Capture the cell that displays the provided text and extract its (x, y) central coordinate. 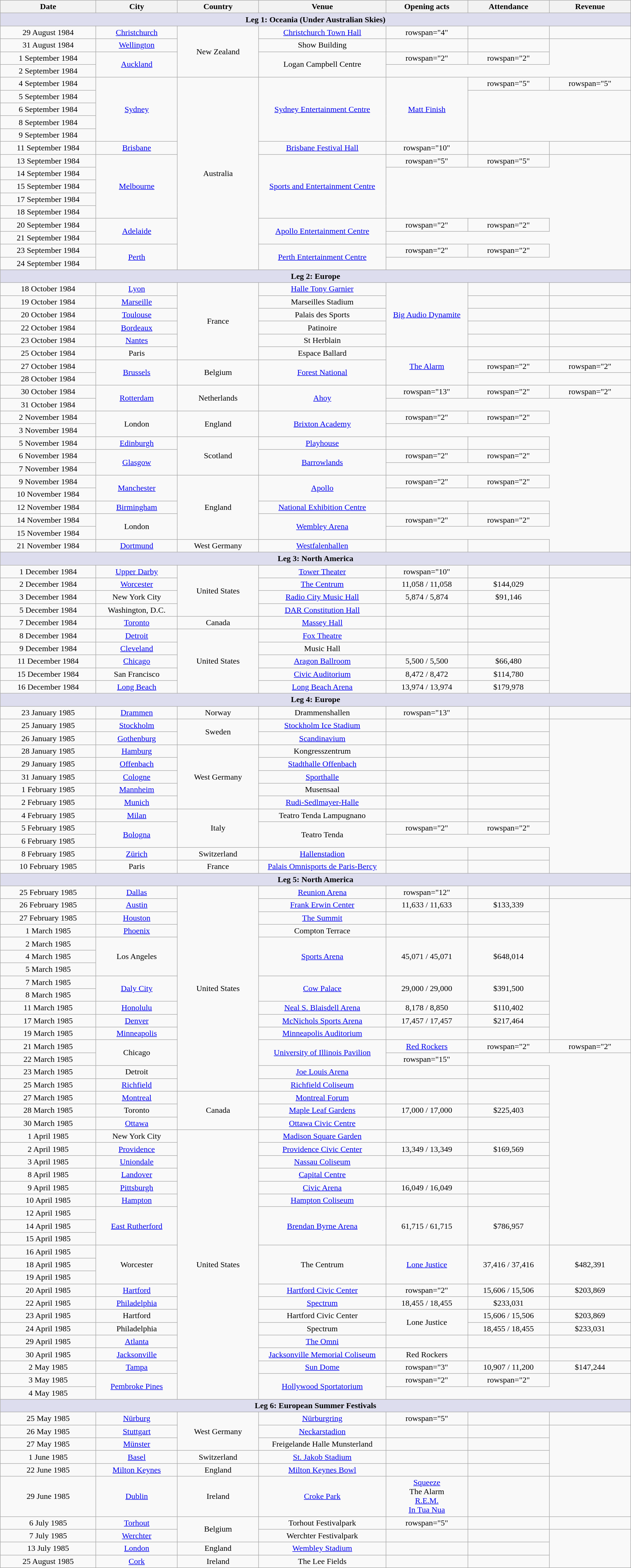
Australia (218, 173)
Leg 2: Europe (315, 276)
30 March 1985 (48, 1123)
Mannheim (137, 790)
Capital Centre (322, 1174)
Minneapolis (137, 1034)
11 September 1984 (48, 148)
18 October 1984 (48, 289)
29,000 / 29,000 (427, 989)
Massey Hall (322, 623)
Radio City Music Hall (322, 597)
Uniondale (137, 1162)
$648,014 (509, 956)
1 February 1985 (48, 790)
Ottawa Civic Centre (322, 1123)
Montreal (137, 1098)
3 November 1984 (48, 430)
21 September 1984 (48, 238)
8 March 1985 (48, 995)
$482,391 (590, 1265)
Country (218, 7)
37,416 / 37,416 (509, 1265)
20 October 1984 (48, 315)
Providence (137, 1149)
Cow Palace (322, 989)
18 September 1984 (48, 212)
7 July 1985 (48, 1536)
11,058 / 11,058 (427, 584)
Palais Omnisports de Paris-Bercy (322, 867)
17 September 1984 (48, 199)
Upper Darby (137, 572)
Teatro Tenda (322, 835)
Cleveland (137, 648)
Sun Dome (322, 1367)
Providence Civic Center (322, 1149)
Jacksonville (137, 1354)
26 May 1985 (48, 1431)
22 October 1984 (48, 327)
Attendance (509, 7)
22 June 1985 (48, 1470)
15 December 1984 (48, 674)
Scandinavium (322, 738)
8 February 1985 (48, 854)
The Alarm (427, 366)
29 January 1985 (48, 764)
Netherlands (218, 398)
Lyon (137, 289)
6 February 1985 (48, 841)
25 October 1984 (48, 353)
10,907 / 11,200 (509, 1367)
3 December 1984 (48, 597)
1 April 1985 (48, 1136)
4 September 1984 (48, 84)
Tower Theater (322, 572)
27 May 1985 (48, 1444)
Münster (137, 1444)
25 January 1985 (48, 725)
Torhout (137, 1523)
31 August 1984 (48, 45)
Dortmund (137, 546)
rowspan="15" (427, 1059)
Stockholm Ice Stadium (322, 725)
Wellington (137, 45)
Gothenburg (137, 738)
University of Illinois Pavilion (322, 1053)
30 October 1984 (48, 392)
Sydney (137, 109)
19 October 1984 (48, 302)
2 December 1984 (48, 584)
Phoenix (137, 931)
29 April 1985 (48, 1341)
Stuttgart (137, 1431)
Auckland (137, 64)
5 September 1984 (48, 96)
3 May 1985 (48, 1380)
Tampa (137, 1367)
10 April 1985 (48, 1200)
Cork (137, 1561)
Barrowlands (322, 462)
Richfield (137, 1085)
Music Hall (322, 648)
Compton Terrace (322, 931)
Patinoire (322, 327)
rowspan="4" (427, 32)
Ahoy (322, 398)
2 February 1985 (48, 803)
Landover (137, 1174)
Brussels (137, 372)
26 February 1985 (48, 905)
$391,500 (509, 989)
27 October 1984 (48, 366)
Palais des Sports (322, 315)
3 April 1985 (48, 1162)
The Omni (322, 1341)
Manchester (137, 488)
Drammenshallen (322, 713)
Atlanta (137, 1341)
16,049 / 16,049 (427, 1187)
15 November 1984 (48, 533)
1 September 1984 (48, 58)
2 September 1984 (48, 71)
13 September 1984 (48, 161)
Aragon Ballroom (322, 661)
Hamburg (137, 751)
15 April 1985 (48, 1239)
Show Building (322, 45)
Hollywood Sportatorium (322, 1386)
Sweden (218, 732)
Sydney Entertainment Centre (322, 109)
Apollo (322, 488)
Apollo Entertainment Centre (322, 231)
23 October 1984 (48, 340)
20 April 1985 (48, 1290)
Hampton (137, 1200)
Neal S. Blaisdell Arena (322, 1008)
17,000 / 17,000 (427, 1110)
National Exhibition Centre (322, 507)
Wembley Arena (322, 526)
Offenbach (137, 764)
23 January 1985 (48, 713)
Sports Arena (322, 956)
1 December 1984 (48, 572)
2 March 1985 (48, 943)
Daly City (137, 989)
Jacksonville Memorial Coliseum (322, 1354)
22 March 1985 (48, 1059)
21 March 1985 (48, 1046)
Perth (137, 257)
Werchter Festivalpark (322, 1536)
5 November 1984 (48, 443)
Civic Auditorium (322, 674)
$66,480 (509, 661)
27 February 1985 (48, 918)
Date (48, 7)
$110,402 (509, 1008)
Forest National (322, 372)
$225,403 (509, 1110)
Washington, D.C. (137, 610)
Christchurch Town Hall (322, 32)
8 April 1985 (48, 1174)
31 October 1984 (48, 405)
12 November 1984 (48, 507)
Ottawa (137, 1123)
9 December 1984 (48, 648)
Munich (137, 803)
Leg 6: European Summer Festivals (315, 1406)
Logan Campbell Centre (322, 64)
Milton Keynes (137, 1470)
Brisbane (137, 148)
5,874 / 5,874 (427, 597)
St. Jakob Stadium (322, 1457)
Halle Tony Garnier (322, 289)
Dublin (137, 1497)
Drammen (137, 713)
22 April 1985 (48, 1303)
8,178 / 8,850 (427, 1008)
11 March 1985 (48, 1008)
14 April 1985 (48, 1226)
13,349 / 13,349 (427, 1149)
Toulouse (137, 315)
Bordeaux (137, 327)
21 November 1984 (48, 546)
DAR Constitution Hall (322, 610)
16 December 1984 (48, 687)
McNichols Sports Arena (322, 1021)
Basel (137, 1457)
12 April 1985 (48, 1213)
17 March 1985 (48, 1021)
City (137, 7)
Freigelande Halle Munsterland (322, 1444)
Nantes (137, 340)
9 April 1985 (48, 1187)
$179,978 (509, 687)
Birmingham (137, 507)
15 September 1984 (48, 186)
Pittsburgh (137, 1187)
13,974 / 13,974 (427, 687)
Nürburgring (322, 1419)
$144,029 (509, 584)
Sporthalle (322, 777)
2 November 1984 (48, 417)
Westfalenhallen (322, 546)
Kongresszentrum (322, 751)
Revenue (590, 7)
Playhouse (322, 443)
Musensaal (322, 790)
Squeeze The Alarm R.E.M. In Tua Nua (427, 1497)
Civic Arena (322, 1187)
4 February 1985 (48, 815)
Los Angeles (137, 956)
29 June 1985 (48, 1497)
1 June 1985 (48, 1457)
Marseilles Stadium (322, 302)
Richfield Coliseum (322, 1085)
25 February 1985 (48, 892)
20 September 1984 (48, 225)
6 July 1985 (48, 1523)
The Summit (322, 918)
Pembroke Pines (137, 1386)
14 November 1984 (48, 520)
6 September 1984 (48, 109)
10 November 1984 (48, 494)
24 September 1984 (48, 263)
Bologna (137, 835)
Minneapolis Auditorium (322, 1034)
4 March 1985 (48, 956)
Neckarstadion (322, 1431)
Edinburgh (137, 443)
28 October 1984 (48, 379)
Long Beach Arena (322, 687)
25 March 1985 (48, 1085)
29 August 1984 (48, 32)
Sports and Entertainment Centre (322, 186)
$786,957 (509, 1226)
$91,146 (509, 597)
14 September 1984 (48, 174)
$169,569 (509, 1149)
27 March 1985 (48, 1098)
8,472 / 8,472 (427, 674)
31 January 1985 (48, 777)
Glasgow (137, 462)
Leg 3: North America (315, 558)
25 May 1985 (48, 1419)
Cologne (137, 777)
Opening acts (427, 7)
11,633 / 11,633 (427, 905)
Honolulu (137, 1008)
Dallas (137, 892)
28 January 1985 (48, 751)
17,457 / 17,457 (427, 1021)
19 April 1985 (48, 1277)
Long Beach (137, 687)
11 December 1984 (48, 661)
East Rutherford (137, 1226)
Brendan Byrne Arena (322, 1226)
Melbourne (137, 186)
13 July 1985 (48, 1548)
30 April 1985 (48, 1354)
5 February 1985 (48, 828)
Torhout Festivalpark (322, 1523)
Matt Finish (427, 109)
Brixton Academy (322, 424)
Teatro Tenda Lampugnano (322, 815)
Hampton Coliseum (322, 1200)
6 November 1984 (48, 456)
The Lee Fields (322, 1561)
Brisbane Festival Hall (322, 148)
Nassau Coliseum (322, 1162)
10 February 1985 (48, 867)
Venue (322, 7)
26 January 1985 (48, 738)
2 April 1985 (48, 1149)
Joe Louis Arena (322, 1072)
Christchurch (137, 32)
Italy (218, 828)
1 March 1985 (48, 931)
25 August 1985 (48, 1561)
16 April 1985 (48, 1252)
Leg 1: Oceania (Under Australian Skies) (315, 20)
8 December 1984 (48, 636)
Denver (137, 1021)
9 September 1984 (48, 135)
19 March 1985 (48, 1034)
28 March 1985 (48, 1110)
$147,244 (590, 1367)
$217,464 (509, 1021)
Maple Leaf Gardens (322, 1110)
7 November 1984 (48, 469)
Adelaide (137, 231)
Leg 4: Europe (315, 700)
Houston (137, 918)
St Herblain (322, 340)
rowspan="12" (427, 892)
8 September 1984 (48, 122)
23 March 1985 (48, 1072)
Marseille (137, 302)
Reunion Arena (322, 892)
Rudi-Sedlmayer-Halle (322, 803)
San Francisco (137, 674)
Stadthalle Offenbach (322, 764)
24 April 1985 (48, 1329)
Zürich (137, 854)
61,715 / 61,715 (427, 1226)
Perth Entertainment Centre (322, 257)
4 May 1985 (48, 1393)
Nürburg (137, 1419)
$133,339 (509, 905)
7 March 1985 (48, 982)
Leg 5: North America (315, 879)
Austin (137, 905)
Montreal Forum (322, 1098)
Milan (137, 815)
Norway (218, 713)
New Zealand (218, 52)
Rotterdam (137, 398)
Croke Park (322, 1497)
5 December 1984 (48, 610)
5 March 1985 (48, 969)
rowspan="3" (427, 1367)
Hallenstadion (322, 854)
Wembley Stadium (322, 1548)
2 May 1985 (48, 1367)
5,500 / 5,500 (427, 661)
9 November 1984 (48, 482)
Big Audio Dynamite (427, 315)
23 September 1984 (48, 251)
7 December 1984 (48, 623)
Fox Theatre (322, 636)
Milton Keynes Bowl (322, 1470)
23 April 1985 (48, 1316)
Espace Ballard (322, 353)
Stockholm (137, 725)
Scotland (218, 456)
45,071 / 45,071 (427, 956)
Frank Erwin Center (322, 905)
18 April 1985 (48, 1265)
Werchter (137, 1536)
Madison Square Garden (322, 1136)
$114,780 (509, 674)
